Determine the [x, y] coordinate at the center of the cell enclosing the given text.  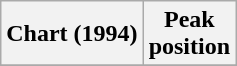
Peakposition [189, 34]
Chart (1994) [72, 34]
